From the cell containing the given text, extract its center point as [X, Y] coordinate. 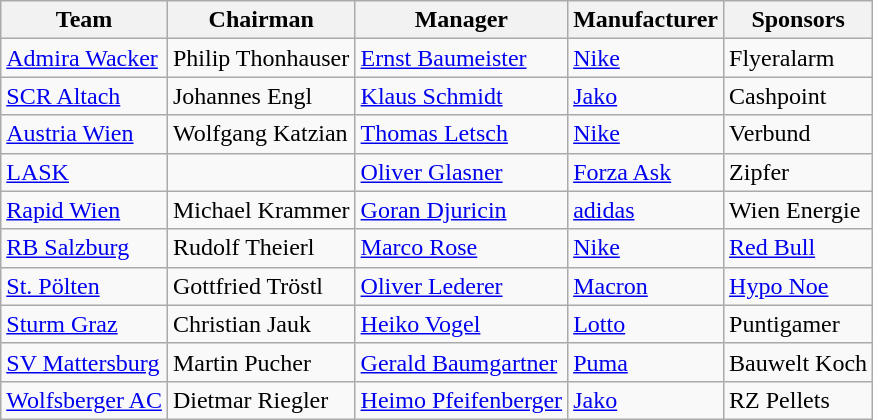
Manufacturer [646, 20]
Macron [646, 286]
Klaus Schmidt [462, 96]
Rapid Wien [84, 210]
Manager [462, 20]
Michael Krammer [261, 210]
RB Salzburg [84, 248]
Heiko Vogel [462, 324]
Philip Thonhauser [261, 58]
Johannes Engl [261, 96]
Christian Jauk [261, 324]
Wolfsberger AC [84, 400]
Heimo Pfeifenberger [462, 400]
LASK [84, 172]
Chairman [261, 20]
Bauwelt Koch [798, 362]
Puma [646, 362]
Goran Djuricin [462, 210]
Verbund [798, 134]
St. Pölten [84, 286]
Puntigamer [798, 324]
Zipfer [798, 172]
Marco Rose [462, 248]
Team [84, 20]
Gottfried Tröstl [261, 286]
Cashpoint [798, 96]
Red Bull [798, 248]
Sponsors [798, 20]
Flyeralarm [798, 58]
Forza Ask [646, 172]
Thomas Letsch [462, 134]
Rudolf Theierl [261, 248]
Wolfgang Katzian [261, 134]
RZ Pellets [798, 400]
Wien Energie [798, 210]
Gerald Baumgartner [462, 362]
Admira Wacker [84, 58]
Lotto [646, 324]
Sturm Graz [84, 324]
Hypo Noe [798, 286]
Ernst Baumeister [462, 58]
SV Mattersburg [84, 362]
Austria Wien [84, 134]
Oliver Lederer [462, 286]
Martin Pucher [261, 362]
SCR Altach [84, 96]
Oliver Glasner [462, 172]
adidas [646, 210]
Dietmar Riegler [261, 400]
